Return the [X, Y] coordinate for the center point of the cell that contains the specified text.  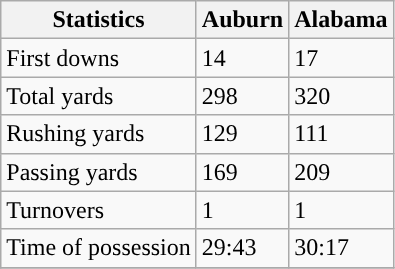
Turnovers [99, 210]
169 [242, 172]
First downs [99, 58]
111 [341, 134]
320 [341, 96]
209 [341, 172]
Alabama [341, 20]
30:17 [341, 248]
29:43 [242, 248]
Statistics [99, 20]
Rushing yards [99, 134]
Auburn [242, 20]
298 [242, 96]
14 [242, 58]
Passing yards [99, 172]
129 [242, 134]
Total yards [99, 96]
17 [341, 58]
Time of possession [99, 248]
